Provide the (x, y) coordinate of the cell's center where the given text is located.  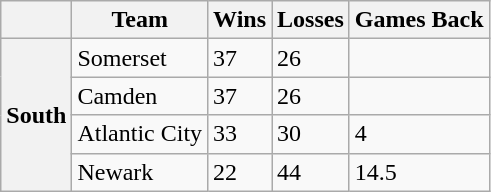
22 (240, 172)
Newark (140, 172)
South (36, 115)
Wins (240, 20)
Losses (311, 20)
33 (240, 134)
Games Back (419, 20)
4 (419, 134)
Somerset (140, 58)
30 (311, 134)
14.5 (419, 172)
44 (311, 172)
Team (140, 20)
Atlantic City (140, 134)
Camden (140, 96)
